Capture the cell that displays the provided text and extract its [x, y] central coordinate. 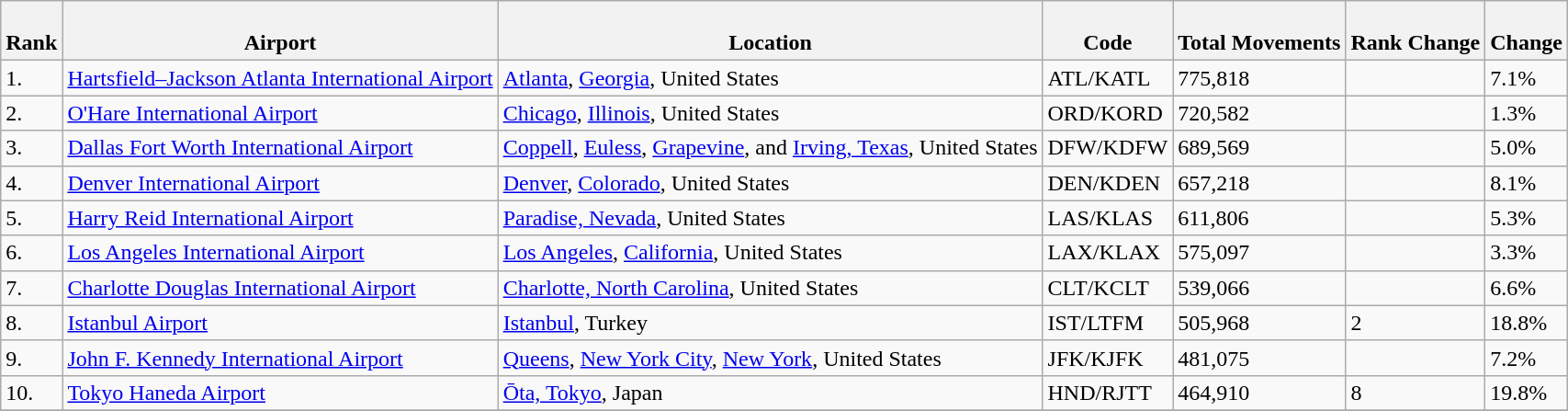
JFK/KJFK [1108, 358]
HND/RJTT [1108, 393]
Coppell, Euless, Grapevine, and Irving, Texas, United States [770, 148]
Code [1108, 31]
2. [31, 113]
4. [31, 183]
IST/LTFM [1108, 323]
775,818 [1259, 78]
Paradise, Nevada, United States [770, 218]
DFW/KDFW [1108, 148]
Istanbul Airport [280, 323]
ORD/KORD [1108, 113]
CLT/KCLT [1108, 288]
O'Hare International Airport [280, 113]
Airport [280, 31]
6.6% [1527, 288]
19.8% [1527, 393]
Charlotte Douglas International Airport [280, 288]
LAS/KLAS [1108, 218]
611,806 [1259, 218]
Tokyo Haneda Airport [280, 393]
657,218 [1259, 183]
5. [31, 218]
10. [31, 393]
Charlotte, North Carolina, United States [770, 288]
Denver, Colorado, United States [770, 183]
3. [31, 148]
Harry Reid International Airport [280, 218]
8. [31, 323]
7.2% [1527, 358]
5.0% [1527, 148]
481,075 [1259, 358]
Los Angeles International Airport [280, 253]
Change [1527, 31]
ATL/KATL [1108, 78]
7.1% [1527, 78]
6. [31, 253]
1. [31, 78]
8 [1416, 393]
Rank Change [1416, 31]
720,582 [1259, 113]
Denver International Airport [280, 183]
Istanbul, Turkey [770, 323]
Location [770, 31]
Los Angeles, California, United States [770, 253]
2 [1416, 323]
8.1% [1527, 183]
3.3% [1527, 253]
9. [31, 358]
Total Movements [1259, 31]
Dallas Fort Worth International Airport [280, 148]
Hartsfield–Jackson Atlanta International Airport [280, 78]
LAX/KLAX [1108, 253]
464,910 [1259, 393]
539,066 [1259, 288]
18.8% [1527, 323]
Queens, New York City, New York, United States [770, 358]
Atlanta, Georgia, United States [770, 78]
575,097 [1259, 253]
689,569 [1259, 148]
Chicago, Illinois, United States [770, 113]
5.3% [1527, 218]
John F. Kennedy International Airport [280, 358]
Ōta, Tokyo, Japan [770, 393]
DEN/KDEN [1108, 183]
1.3% [1527, 113]
505,968 [1259, 323]
7. [31, 288]
Rank [31, 31]
